Return the [x, y] coordinate for the center point of the cell that contains the specified text.  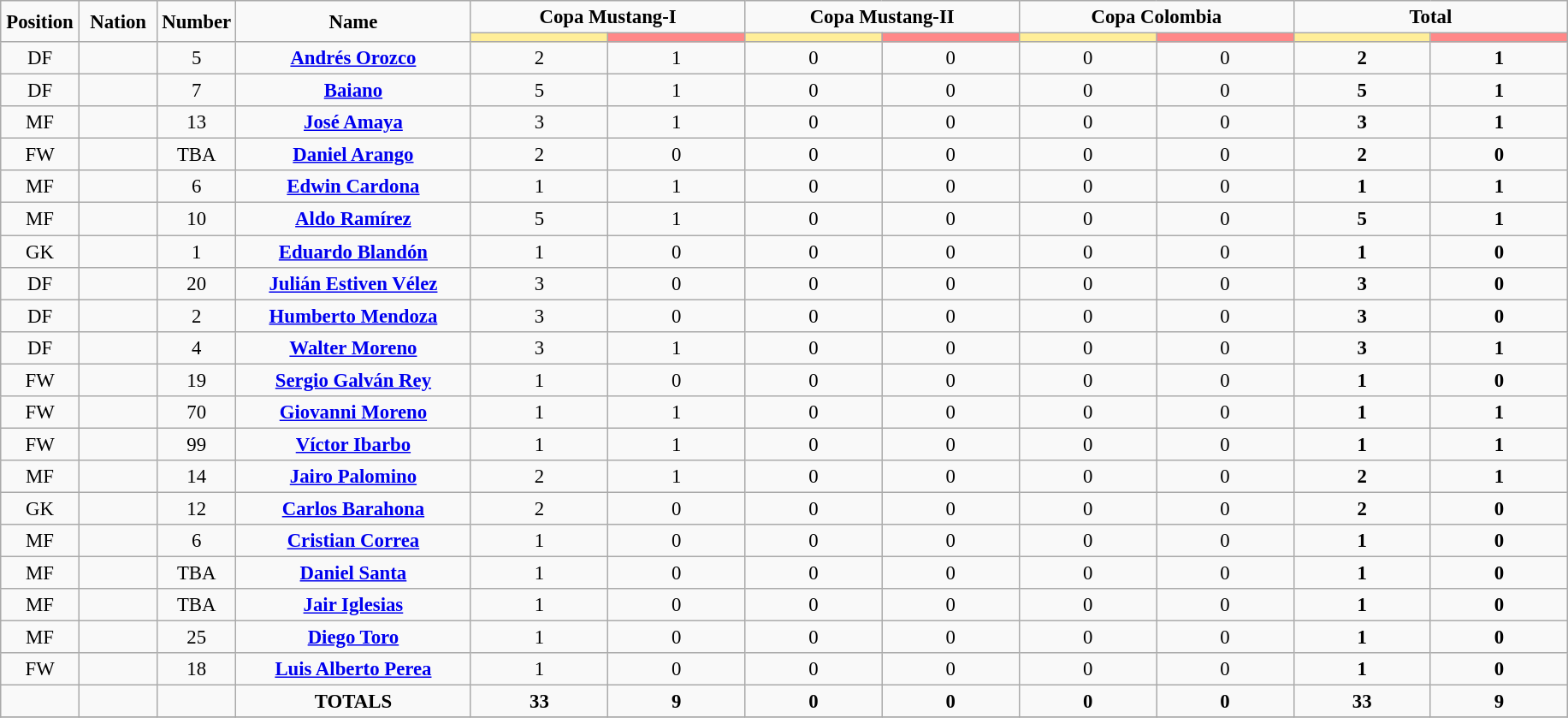
Total [1430, 17]
Edwin Cardona [354, 187]
70 [197, 412]
Julián Estiven Vélez [354, 283]
14 [197, 477]
7 [197, 91]
Baiano [354, 91]
Diego Toro [354, 638]
Andrés Orozco [354, 58]
Luis Alberto Perea [354, 669]
Daniel Santa [354, 573]
Copa Mustang-II [883, 17]
Position [40, 21]
10 [197, 219]
12 [197, 508]
Giovanni Moreno [354, 412]
Carlos Barahona [354, 508]
Copa Mustang-I [607, 17]
20 [197, 283]
Cristian Correa [354, 541]
TOTALS [354, 702]
José Amaya [354, 122]
99 [197, 444]
13 [197, 122]
Humberto Mendoza [354, 316]
Copa Colombia [1157, 17]
Aldo Ramírez [354, 219]
Daniel Arango [354, 155]
Eduardo Blandón [354, 252]
25 [197, 638]
Name [354, 21]
19 [197, 380]
Sergio Galván Rey [354, 380]
Jair Iglesias [354, 605]
4 [197, 347]
Jairo Palomino [354, 477]
Nation [118, 21]
Víctor Ibarbo [354, 444]
18 [197, 669]
Walter Moreno [354, 347]
Number [197, 21]
